From the cell containing the given text, extract its center point as (x, y) coordinate. 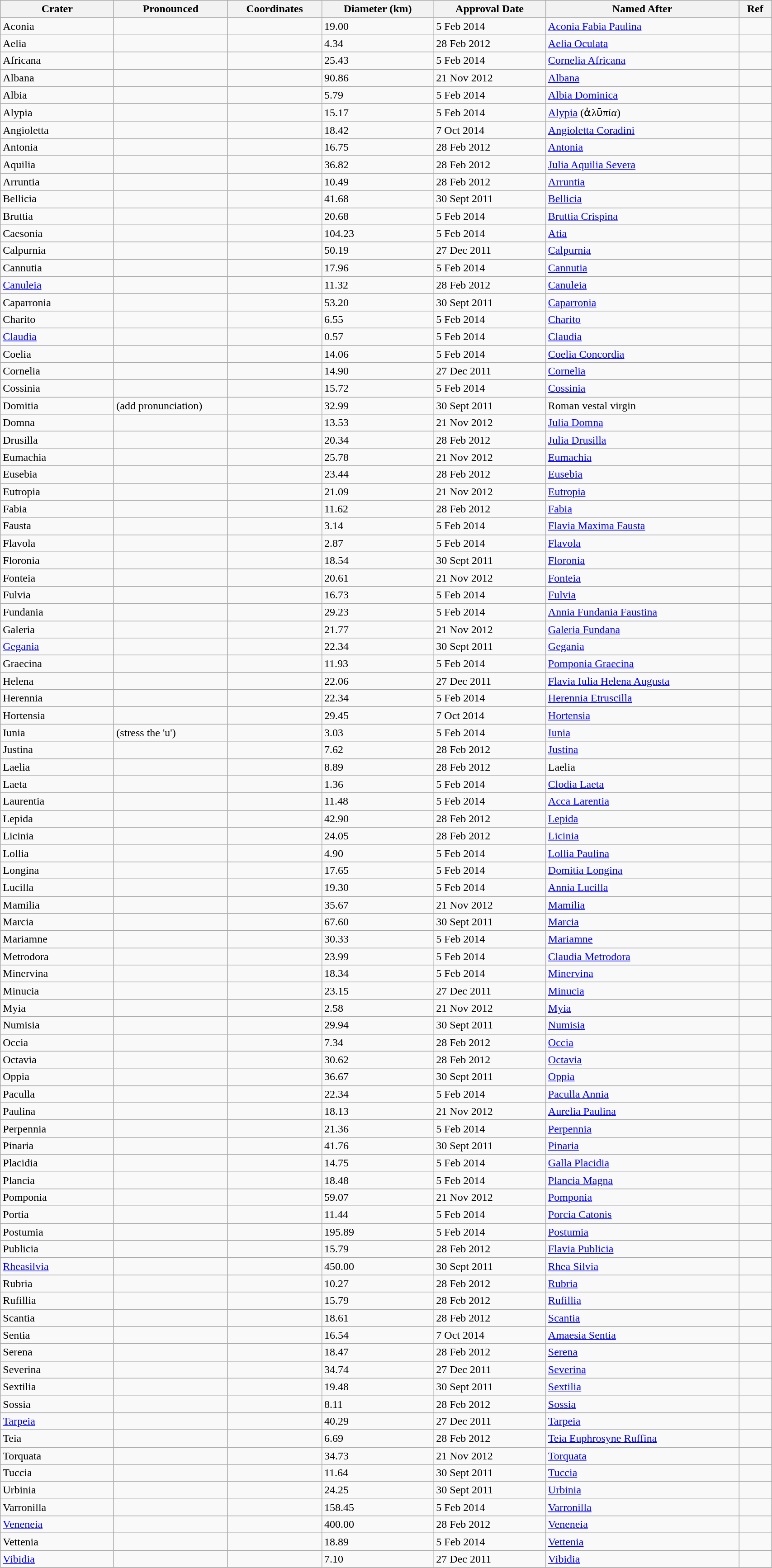
34.74 (377, 1369)
Domna (57, 423)
Coelia Concordia (642, 354)
Plancia (57, 1180)
3.14 (377, 526)
Paulina (57, 1111)
36.67 (377, 1077)
Clodia Laeta (642, 784)
30.33 (377, 939)
Domitia (57, 406)
2.58 (377, 1008)
6.55 (377, 319)
20.68 (377, 216)
Fundania (57, 612)
Galeria Fundana (642, 629)
Laurentia (57, 801)
Bruttia (57, 216)
22.06 (377, 681)
Alypia (57, 113)
21.77 (377, 629)
7.10 (377, 1559)
18.47 (377, 1352)
18.42 (377, 130)
21.36 (377, 1128)
23.44 (377, 474)
29.23 (377, 612)
41.76 (377, 1146)
32.99 (377, 406)
20.34 (377, 440)
Bruttia Crispina (642, 216)
40.29 (377, 1421)
18.13 (377, 1111)
Flavia Maxima Fausta (642, 526)
Coordinates (275, 9)
Rheasilvia (57, 1266)
36.82 (377, 165)
Africana (57, 61)
19.30 (377, 887)
Aurelia Paulina (642, 1111)
18.61 (377, 1318)
Metrodora (57, 957)
1.36 (377, 784)
Paculla Annia (642, 1094)
(stress the 'u') (171, 733)
Julia Aquilia Severa (642, 165)
Flavia Publicia (642, 1249)
Approval Date (490, 9)
Claudia Metrodora (642, 957)
158.45 (377, 1507)
Julia Domna (642, 423)
Domitia Longina (642, 870)
11.44 (377, 1215)
Annia Lucilla (642, 887)
25.43 (377, 61)
18.54 (377, 560)
195.89 (377, 1232)
Galeria (57, 629)
24.05 (377, 836)
4.34 (377, 43)
17.65 (377, 870)
Atia (642, 233)
16.54 (377, 1335)
90.86 (377, 78)
Albia (57, 95)
Pomponia Graecina (642, 664)
400.00 (377, 1525)
14.06 (377, 354)
10.27 (377, 1284)
50.19 (377, 251)
Herennia (57, 698)
Roman vestal virgin (642, 406)
23.99 (377, 957)
11.48 (377, 801)
59.07 (377, 1198)
3.03 (377, 733)
Albia Dominica (642, 95)
16.75 (377, 147)
Teia Euphrosyne Ruffina (642, 1438)
Graecina (57, 664)
Julia Drusilla (642, 440)
7.34 (377, 1042)
53.20 (377, 302)
29.94 (377, 1025)
11.64 (377, 1473)
104.23 (377, 233)
Teia (57, 1438)
Aquilia (57, 165)
Rhea Silvia (642, 1266)
Annia Fundania Faustina (642, 612)
Diameter (km) (377, 9)
Placidia (57, 1163)
Caesonia (57, 233)
23.15 (377, 991)
Galla Placidia (642, 1163)
14.90 (377, 371)
11.93 (377, 664)
Lollia Paulina (642, 853)
5.79 (377, 95)
13.53 (377, 423)
8.89 (377, 767)
Herennia Etruscilla (642, 698)
450.00 (377, 1266)
Longina (57, 870)
Amaesia Sentia (642, 1335)
Aconia (57, 26)
Aconia Fabia Paulina (642, 26)
Fausta (57, 526)
2.87 (377, 543)
Acca Larentia (642, 801)
Angioletta (57, 130)
Helena (57, 681)
30.62 (377, 1060)
Laeta (57, 784)
7.62 (377, 750)
11.62 (377, 509)
24.25 (377, 1490)
8.11 (377, 1404)
16.73 (377, 595)
Plancia Magna (642, 1180)
Ref (755, 9)
Sentia (57, 1335)
11.32 (377, 285)
Aelia (57, 43)
Aelia Oculata (642, 43)
41.68 (377, 199)
35.67 (377, 905)
(add pronunciation) (171, 406)
29.45 (377, 715)
Drusilla (57, 440)
Angioletta Coradini (642, 130)
Publicia (57, 1249)
Lollia (57, 853)
0.57 (377, 336)
15.17 (377, 113)
4.90 (377, 853)
19.48 (377, 1387)
42.90 (377, 819)
Named After (642, 9)
6.69 (377, 1438)
67.60 (377, 922)
Coelia (57, 354)
17.96 (377, 268)
Paculla (57, 1094)
19.00 (377, 26)
25.78 (377, 457)
10.49 (377, 182)
Crater (57, 9)
34.73 (377, 1456)
21.09 (377, 492)
14.75 (377, 1163)
20.61 (377, 578)
Pronounced (171, 9)
Lucilla (57, 887)
18.89 (377, 1542)
Cornelia Africana (642, 61)
Flavia Iulia Helena Augusta (642, 681)
Portia (57, 1215)
Porcia Catonis (642, 1215)
18.48 (377, 1180)
18.34 (377, 974)
Alypia (ἀλῡπία) (642, 113)
15.72 (377, 388)
